Determine the (x, y) coordinate at the center of the cell enclosing the given text.  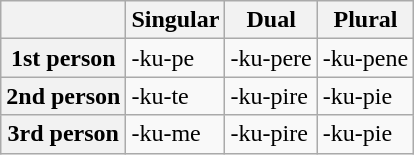
-ku-pene (365, 58)
2nd person (64, 96)
-ku-me (176, 134)
Dual (271, 20)
1st person (64, 58)
-ku-pe (176, 58)
Plural (365, 20)
-ku-pere (271, 58)
Singular (176, 20)
3rd person (64, 134)
-ku-te (176, 96)
